Search for the cell housing the specified text and yield its (X, Y) center coordinate. 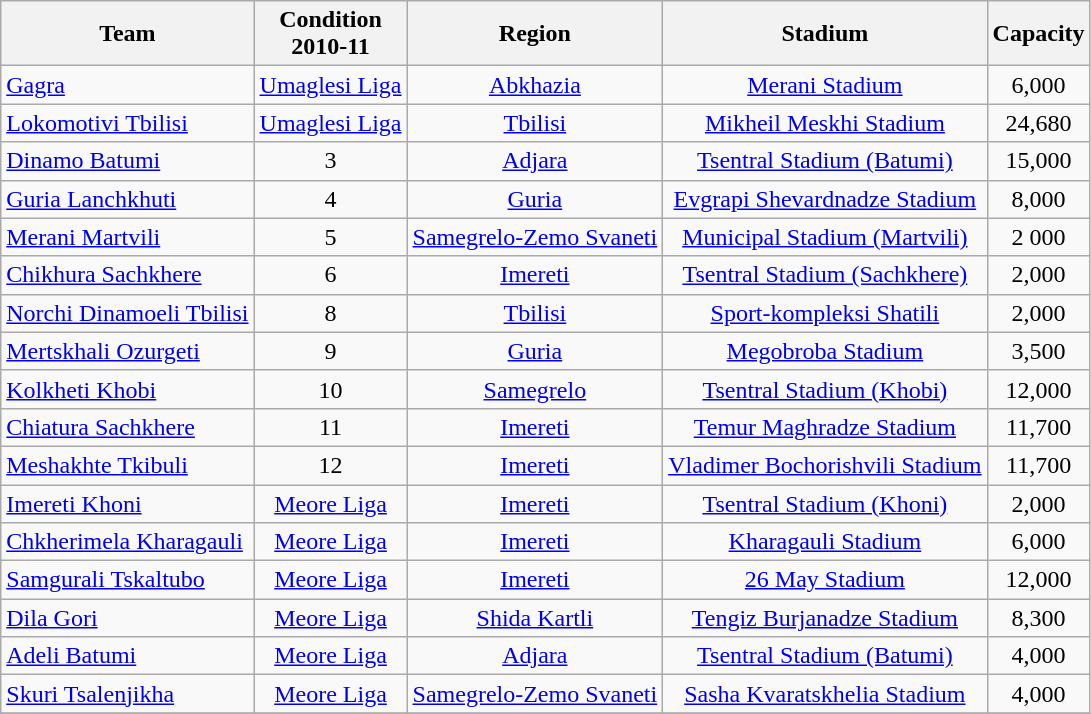
Capacity (1038, 34)
8,000 (1038, 199)
Condition 2010-11 (330, 34)
Sasha Kvaratskhelia Stadium (825, 694)
6 (330, 275)
Dinamo Batumi (128, 161)
Tsentral Stadium (Khoni) (825, 503)
Tsentral Stadium (Khobi) (825, 389)
Skuri Tsalenjikha (128, 694)
2 000 (1038, 237)
Vladimer Bochorishvili Stadium (825, 465)
9 (330, 351)
Gagra (128, 85)
Region (535, 34)
8,300 (1038, 618)
10 (330, 389)
Meshakhte Tkibuli (128, 465)
Adeli Batumi (128, 656)
Temur Maghradze Stadium (825, 427)
Shida Kartli (535, 618)
Chikhura Sachkhere (128, 275)
5 (330, 237)
Mertskhali Ozurgeti (128, 351)
Evgrapi Shevardnadze Stadium (825, 199)
3,500 (1038, 351)
Guria Lanchkhuti (128, 199)
Sport-kompleksi Shatili (825, 313)
Merani Stadium (825, 85)
24,680 (1038, 123)
Stadium (825, 34)
Dila Gori (128, 618)
4 (330, 199)
3 (330, 161)
Norchi Dinamoeli Tbilisi (128, 313)
Chiatura Sachkhere (128, 427)
11 (330, 427)
12 (330, 465)
Mikheil Meskhi Stadium (825, 123)
Merani Martvili (128, 237)
Samegrelo (535, 389)
Team (128, 34)
8 (330, 313)
26 May Stadium (825, 580)
Tengiz Burjanadze Stadium (825, 618)
Samgurali Tskaltubo (128, 580)
Megobroba Stadium (825, 351)
15,000 (1038, 161)
Imereti Khoni (128, 503)
Chkherimela Kharagauli (128, 542)
Municipal Stadium (Martvili) (825, 237)
Kolkheti Khobi (128, 389)
Tsentral Stadium (Sachkhere) (825, 275)
Abkhazia (535, 85)
Kharagauli Stadium (825, 542)
Lokomotivi Tbilisi (128, 123)
